Determine the (X, Y) coordinate at the center of the cell enclosing the given text.  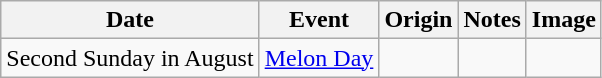
Image (564, 20)
Event (319, 20)
Melon Day (319, 58)
Second Sunday in August (130, 58)
Origin (418, 20)
Notes (492, 20)
Date (130, 20)
